For the text-containing cell, return its midpoint in (X, Y) coordinate format. 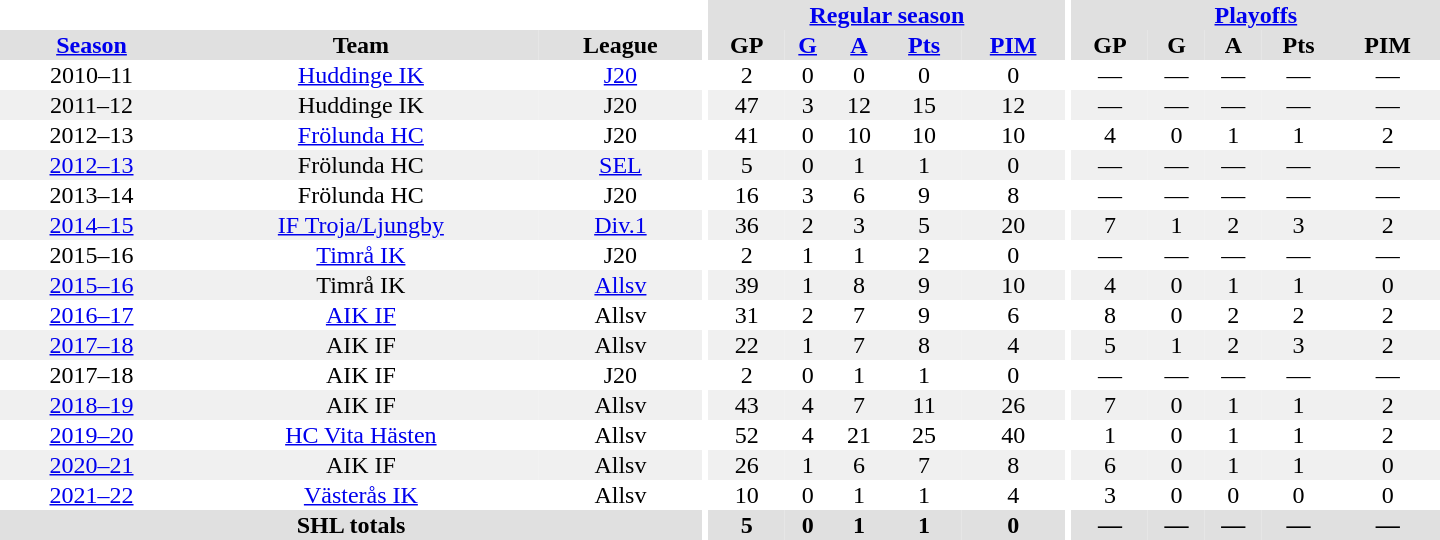
Div.1 (620, 225)
20 (1013, 225)
21 (858, 435)
League (620, 45)
36 (746, 225)
22 (746, 345)
Season (92, 45)
43 (746, 405)
2018–19 (92, 405)
SHL totals (351, 525)
15 (924, 105)
HC Vita Hästen (361, 435)
SEL (620, 165)
2020–21 (92, 465)
52 (746, 435)
Regular season (886, 15)
Team (361, 45)
Västerås IK (361, 495)
16 (746, 195)
2011–12 (92, 105)
2019–20 (92, 435)
Playoffs (1256, 15)
2010–11 (92, 75)
2021–22 (92, 495)
40 (1013, 435)
39 (746, 285)
31 (746, 315)
IF Troja/Ljungby (361, 225)
11 (924, 405)
25 (924, 435)
2016–17 (92, 315)
47 (746, 105)
2014–15 (92, 225)
2013–14 (92, 195)
41 (746, 135)
